Output the [X, Y] coordinate of the center of the cell containing the given text.  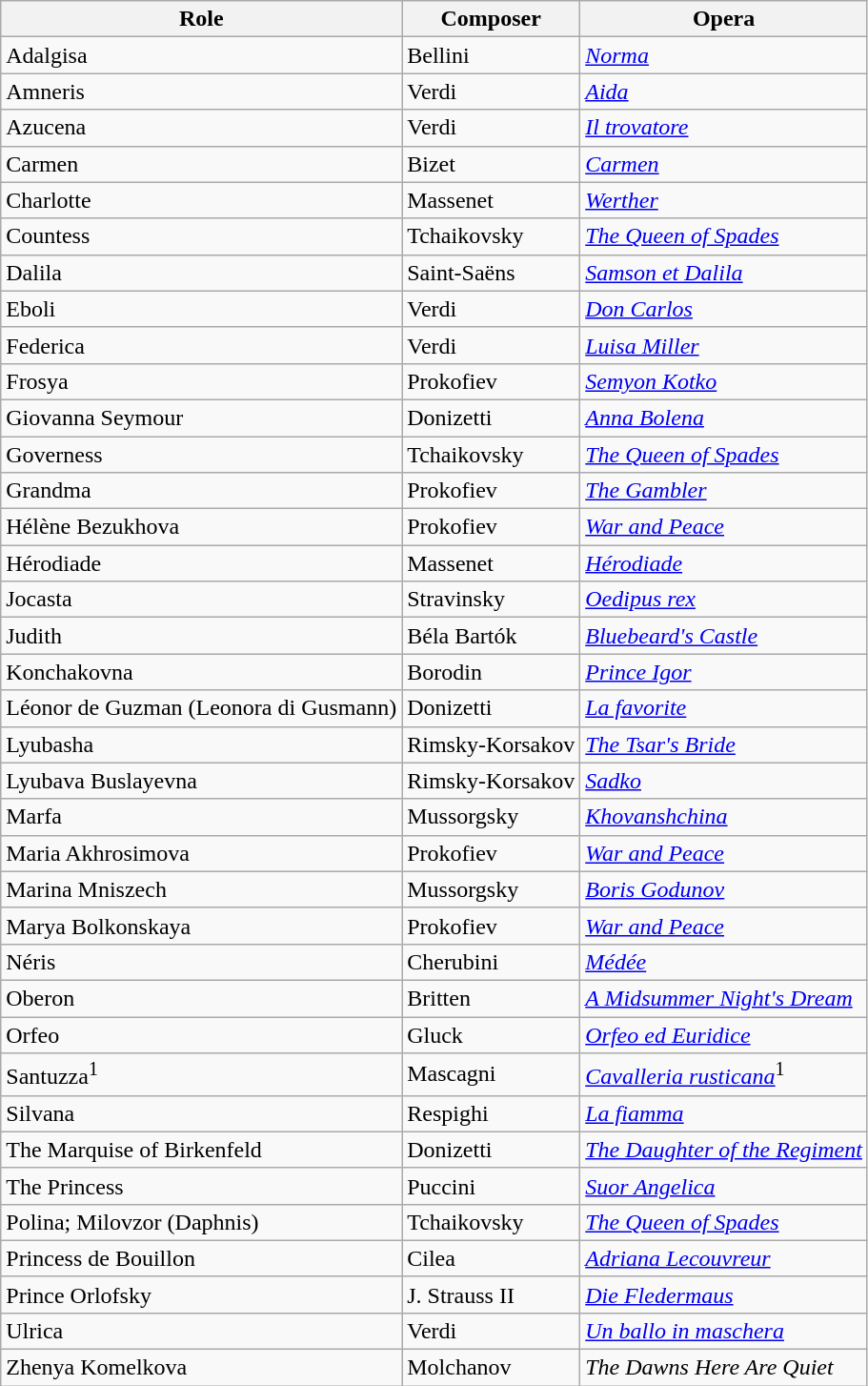
Semyon Kotko [724, 381]
Médée [724, 962]
Marina Mniszech [202, 889]
Khovanshchina [724, 817]
The Tsar's Bride [724, 744]
Bellini [492, 55]
Prince Orlofsky [202, 1294]
Jocasta [202, 600]
Boris Godunov [724, 889]
Adriana Lecouvreur [724, 1258]
The Marquise of Birkenfeld [202, 1150]
Stravinsky [492, 600]
Marya Bolkonskaya [202, 926]
Marfa [202, 817]
Ulrica [202, 1331]
Bizet [492, 164]
Werther [724, 200]
Silvana [202, 1113]
Prince Igor [724, 672]
Molchanov [492, 1368]
Lyubasha [202, 744]
Néris [202, 962]
Mascagni [492, 1075]
Governess [202, 455]
Hélène Bezukhova [202, 527]
Oedipus rex [724, 600]
Oberon [202, 998]
Grandma [202, 491]
Frosya [202, 381]
Lyubava Buslayevna [202, 781]
Un ballo in maschera [724, 1331]
Konchakovna [202, 672]
La fiamma [724, 1113]
Judith [202, 636]
Eboli [202, 309]
La favorite [724, 708]
Giovanna Seymour [202, 418]
Azucena [202, 128]
J. Strauss II [492, 1294]
Luisa Miller [724, 345]
Respighi [492, 1113]
Orfeo [202, 1034]
Britten [492, 998]
Léonor de Guzman (Leonora di Gusmann) [202, 708]
Il trovatore [724, 128]
Cilea [492, 1258]
Charlotte [202, 200]
Polina; Milovzor (Daphnis) [202, 1222]
Anna Bolena [724, 418]
Orfeo ed Euridice [724, 1034]
The Gambler [724, 491]
Aida [724, 92]
Saint-Saëns [492, 273]
Sadko [724, 781]
Zhenya Komelkova [202, 1368]
The Daughter of the Regiment [724, 1150]
Gluck [492, 1034]
Béla Bartók [492, 636]
Federica [202, 345]
The Dawns Here Are Quiet [724, 1368]
Borodin [492, 672]
Dalila [202, 273]
Suor Angelica [724, 1186]
Adalgisa [202, 55]
Amneris [202, 92]
Samson et Dalila [724, 273]
Role [202, 19]
Maria Akhrosimova [202, 853]
Opera [724, 19]
Princess de Bouillon [202, 1258]
Santuzza1 [202, 1075]
Norma [724, 55]
Don Carlos [724, 309]
A Midsummer Night's Dream [724, 998]
Bluebeard's Castle [724, 636]
The Princess [202, 1186]
Countess [202, 236]
Composer [492, 19]
Puccini [492, 1186]
Cherubini [492, 962]
Cavalleria rusticana1 [724, 1075]
Die Fledermaus [724, 1294]
